Scan for the cell matching the given text and deliver its [x, y] coordinate at center. 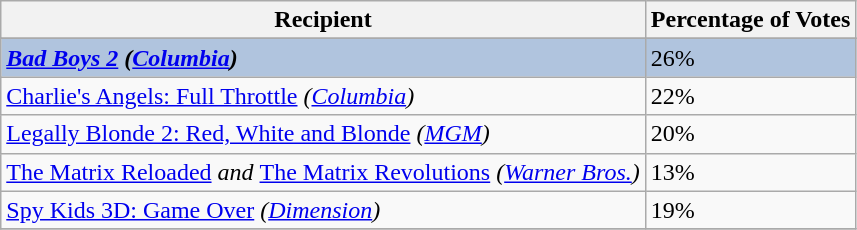
Percentage of Votes [750, 20]
Charlie's Angels: Full Throttle (Columbia) [324, 96]
The Matrix Reloaded and The Matrix Revolutions (Warner Bros.) [324, 172]
Recipient [324, 20]
19% [750, 210]
Legally Blonde 2: Red, White and Blonde (MGM) [324, 134]
22% [750, 96]
13% [750, 172]
Spy Kids 3D: Game Over (Dimension) [324, 210]
26% [750, 58]
Bad Boys 2 (Columbia) [324, 58]
20% [750, 134]
